Identify which cell holds the provided text, then report its [x, y] central coordinate. 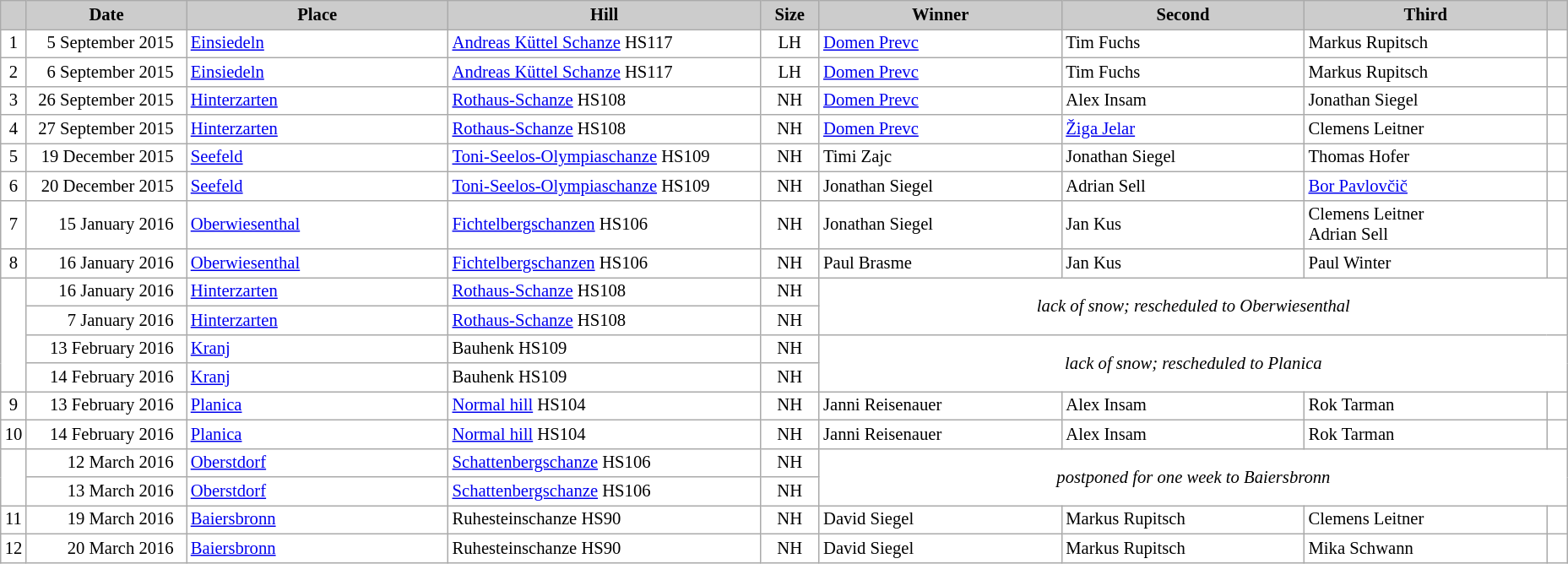
20 March 2016 [106, 548]
12 [14, 548]
11 [14, 519]
Adrian Sell [1182, 186]
13 March 2016 [106, 491]
15 January 2016 [106, 225]
26 September 2015 [106, 100]
19 December 2015 [106, 157]
Third [1425, 14]
Winner [941, 14]
Mika Schwann [1425, 548]
Clemens Leitner Adrian Sell [1425, 225]
4 [14, 129]
Size [789, 14]
12 March 2016 [106, 463]
5 September 2015 [106, 43]
Žiga Jelar [1182, 129]
7 January 2016 [106, 320]
6 September 2015 [106, 72]
7 [14, 225]
10 [14, 434]
Timi Zajc [941, 157]
5 [14, 157]
8 [14, 263]
27 September 2015 [106, 129]
6 [14, 186]
Date [106, 14]
lack of snow; rescheduled to Planica [1193, 363]
Place [317, 14]
Second [1182, 14]
9 [14, 405]
Paul Winter [1425, 263]
Paul Brasme [941, 263]
lack of snow; rescheduled to Oberwiesenthal [1193, 306]
postponed for one week to Baiersbronn [1193, 477]
Hill [605, 14]
Thomas Hofer [1425, 157]
Bor Pavlovčič [1425, 186]
2 [14, 72]
1 [14, 43]
20 December 2015 [106, 186]
3 [14, 100]
19 March 2016 [106, 519]
